Return [X, Y] of the center of cell containing provided text 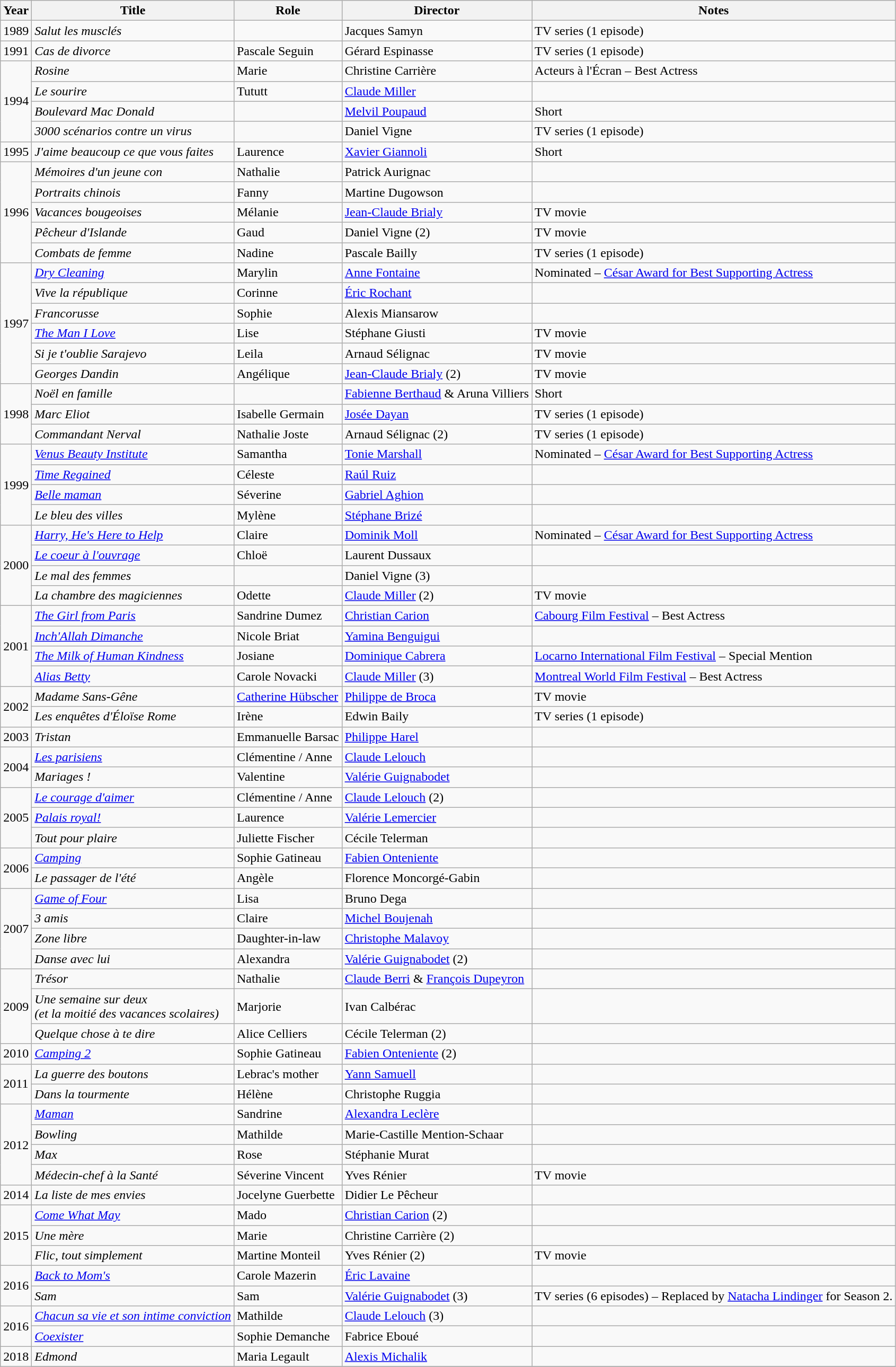
Tututt [288, 91]
Odette [288, 596]
Inch'Allah Dimanche [133, 636]
Vive la république [133, 293]
Tonie Marshall [437, 454]
Daniel Vigne (2) [437, 232]
Christophe Ruggia [437, 1094]
Une mère [133, 1236]
Melvil Poupaud [437, 111]
1991 [16, 51]
Harry, He's Here to Help [133, 535]
Le mal des femmes [133, 575]
Si je t'oublie Sarajevo [133, 354]
Portraits chinois [133, 192]
Laurent Dussaux [437, 555]
Coexister [133, 1336]
Éric Rochant [437, 293]
Yamina Benguigui [437, 636]
Séverine [288, 495]
Christine Carrière (2) [437, 1236]
Sandrine [288, 1114]
1996 [16, 212]
2004 [16, 767]
Juliette Fischer [288, 837]
Montreal World Film Festival – Best Actress [714, 676]
2011 [16, 1084]
Come What May [133, 1215]
Marylin [288, 273]
Danse avec lui [133, 959]
Gérard Espinasse [437, 51]
Isabelle Germain [288, 414]
Médecin-chef à la Santé [133, 1175]
Pascale Seguin [288, 51]
Le coeur à l'ouvrage [133, 555]
Christophe Malavoy [437, 939]
Bowling [133, 1134]
La chambre des magiciennes [133, 596]
Lisa [288, 898]
Salut les musclés [133, 31]
Locarno International Film Festival – Special Mention [714, 656]
Venus Beauty Institute [133, 454]
Maria Legault [288, 1356]
Claude Lelouch (3) [437, 1316]
Tout pour plaire [133, 837]
Mado [288, 1215]
Chacun sa vie et son intime conviction [133, 1316]
Bruno Dega [437, 898]
Fabien Onteniente [437, 858]
Max [133, 1154]
2007 [16, 929]
2003 [16, 737]
Christian Carion (2) [437, 1215]
Stéphanie Murat [437, 1154]
Alice Celliers [288, 1034]
Séverine Vincent [288, 1175]
The Man I Love [133, 333]
Valérie Guignabodet (2) [437, 959]
Mylène [288, 515]
Raúl Ruiz [437, 474]
Alexandra [288, 959]
Chloë [288, 555]
Boulevard Mac Donald [133, 111]
The Milk of Human Kindness [133, 656]
3000 scénarios contre un virus [133, 131]
2012 [16, 1144]
Arnaud Sélignac (2) [437, 434]
Ivan Calbérac [437, 1006]
Cécile Telerman (2) [437, 1034]
2018 [16, 1356]
Mémoires d'un jeune con [133, 172]
Dans la tourmente [133, 1094]
Carole Mazerin [288, 1276]
Fabienne Berthaud & Aruna Villiers [437, 394]
Commandant Nerval [133, 434]
2010 [16, 1054]
Didier Le Pêcheur [437, 1195]
Marc Eliot [133, 414]
Irène [288, 717]
TV series (6 episodes) – Replaced by Natacha Lindinger for Season 2. [714, 1296]
Title [133, 11]
Lebrac's mother [288, 1074]
Time Regained [133, 474]
Pêcheur d'Islande [133, 232]
Stéphane Brizé [437, 515]
2002 [16, 707]
Combats de femme [133, 253]
Dominik Moll [437, 535]
Yann Samuell [437, 1074]
2005 [16, 817]
1999 [16, 484]
Angélique [288, 374]
Jean-Claude Brialy (2) [437, 374]
Valérie Lemercier [437, 817]
J'aime beaucoup ce que vous faites [133, 152]
Philippe Harel [437, 737]
Flic, tout simplement [133, 1256]
2000 [16, 565]
1998 [16, 414]
Trésor [133, 979]
Samantha [288, 454]
Yves Rénier (2) [437, 1256]
Francorusse [133, 313]
Cas de divorce [133, 51]
Céleste [288, 474]
Role [288, 11]
Marjorie [288, 1006]
Xavier Giannoli [437, 152]
Cécile Telerman [437, 837]
Camping [133, 858]
Jocelyne Guerbette [288, 1195]
Game of Four [133, 898]
Les enquêtes d'Éloïse Rome [133, 717]
Nicole Briat [288, 636]
Alexis Michalik [437, 1356]
2009 [16, 1006]
The Girl from Paris [133, 616]
Mariages ! [133, 777]
Palais royal! [133, 817]
Éric Lavaine [437, 1276]
Notes [714, 11]
Sophie Demanche [288, 1336]
Une semaine sur deux (et la moitié des vacances scolaires) [133, 1006]
Josée Dayan [437, 414]
Fabien Onteniente (2) [437, 1054]
Belle maman [133, 495]
Carole Novacki [288, 676]
Sandrine Dumez [288, 616]
1997 [16, 323]
Gabriel Aghion [437, 495]
1989 [16, 31]
Lise [288, 333]
Pascale Bailly [437, 253]
Georges Dandin [133, 374]
Le passager de l'été [133, 878]
Tristan [133, 737]
Le sourire [133, 91]
Alexis Miansarow [437, 313]
Valérie Guignabodet (3) [437, 1296]
Stéphane Giusti [437, 333]
Angèle [288, 878]
Hélène [288, 1094]
La liste de mes envies [133, 1195]
Noël en famille [133, 394]
Josiane [288, 656]
Quelque chose à te dire [133, 1034]
Alexandra Leclère [437, 1114]
Le bleu des villes [133, 515]
Acteurs à l'Écran – Best Actress [714, 71]
Christine Carrière [437, 71]
Zone libre [133, 939]
Claude Berri & François Dupeyron [437, 979]
Michel Boujenah [437, 919]
Year [16, 11]
Daniel Vigne (3) [437, 575]
Gaud [288, 232]
Daniel Vigne [437, 131]
Leila [288, 354]
Back to Mom's [133, 1276]
Christian Carion [437, 616]
Edmond [133, 1356]
2001 [16, 646]
Le courage d'aimer [133, 797]
Marie-Castille Mention-Schaar [437, 1134]
Florence Moncorgé-Gabin [437, 878]
Les parisiens [133, 757]
Fabrice Eboué [437, 1336]
Rosine [133, 71]
Alias Betty [133, 676]
Anne Fontaine [437, 273]
Martine Monteil [288, 1256]
2015 [16, 1235]
Arnaud Sélignac [437, 354]
Valérie Guignabodet [437, 777]
1994 [16, 101]
Claude Miller (2) [437, 596]
Claude Miller (3) [437, 676]
Jacques Samyn [437, 31]
Mélanie [288, 212]
Jean-Claude Brialy [437, 212]
Claude Miller [437, 91]
Fanny [288, 192]
3 amis [133, 919]
Corinne [288, 293]
Philippe de Broca [437, 696]
Camping 2 [133, 1054]
Emmanuelle Barsac [288, 737]
Claude Lelouch (2) [437, 797]
Yves Rénier [437, 1175]
Rose [288, 1154]
2006 [16, 868]
Maman [133, 1114]
Martine Dugowson [437, 192]
Madame Sans-Gêne [133, 696]
Edwin Baily [437, 717]
Dry Cleaning [133, 273]
2014 [16, 1195]
La guerre des boutons [133, 1074]
Nadine [288, 253]
Cabourg Film Festival – Best Actress [714, 616]
Sophie [288, 313]
Daughter-in-law [288, 939]
Nathalie Joste [288, 434]
Valentine [288, 777]
1995 [16, 152]
Vacances bougeoises [133, 212]
Catherine Hübscher [288, 696]
Dominique Cabrera [437, 656]
Patrick Aurignac [437, 172]
Claude Lelouch [437, 757]
Director [437, 11]
